From the cell containing the given text, extract its center point as [x, y] coordinate. 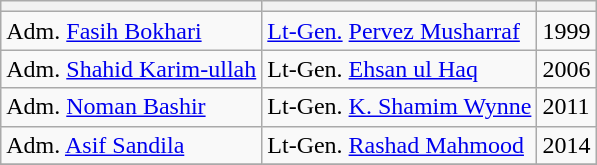
Adm. Asif Sandila [132, 145]
2006 [566, 69]
Adm. Fasih Bokhari [132, 31]
Lt-Gen. K. Shamim Wynne [400, 107]
Adm. Shahid Karim-ullah [132, 69]
2014 [566, 145]
Lt-Gen. Rashad Mahmood [400, 145]
1999 [566, 31]
2011 [566, 107]
Lt-Gen. Ehsan ul Haq [400, 69]
Lt-Gen. Pervez Musharraf [400, 31]
Adm. Noman Bashir [132, 107]
